Detect which cell encompasses the target text, then output its (X, Y) center coordinate. 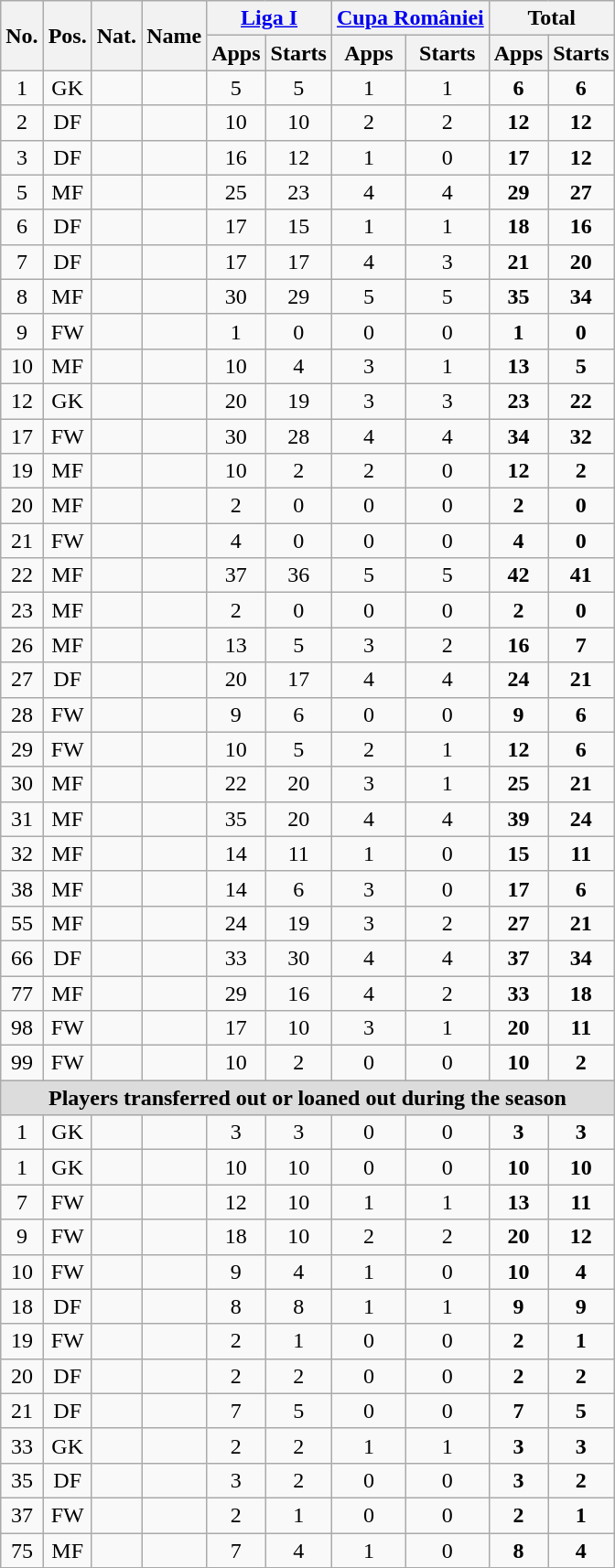
Liga I (269, 18)
Nat. (116, 36)
Name (174, 36)
38 (22, 888)
No. (22, 36)
42 (518, 575)
98 (22, 1028)
55 (22, 923)
99 (22, 1063)
31 (22, 819)
39 (518, 819)
Cupa României (410, 18)
26 (22, 645)
Total (551, 18)
Pos. (68, 36)
66 (22, 958)
77 (22, 993)
Players transferred out or loaned out during the season (307, 1098)
36 (298, 575)
75 (22, 1551)
41 (581, 575)
